Provide the (x, y) coordinate of the cell's center where the given text is located.  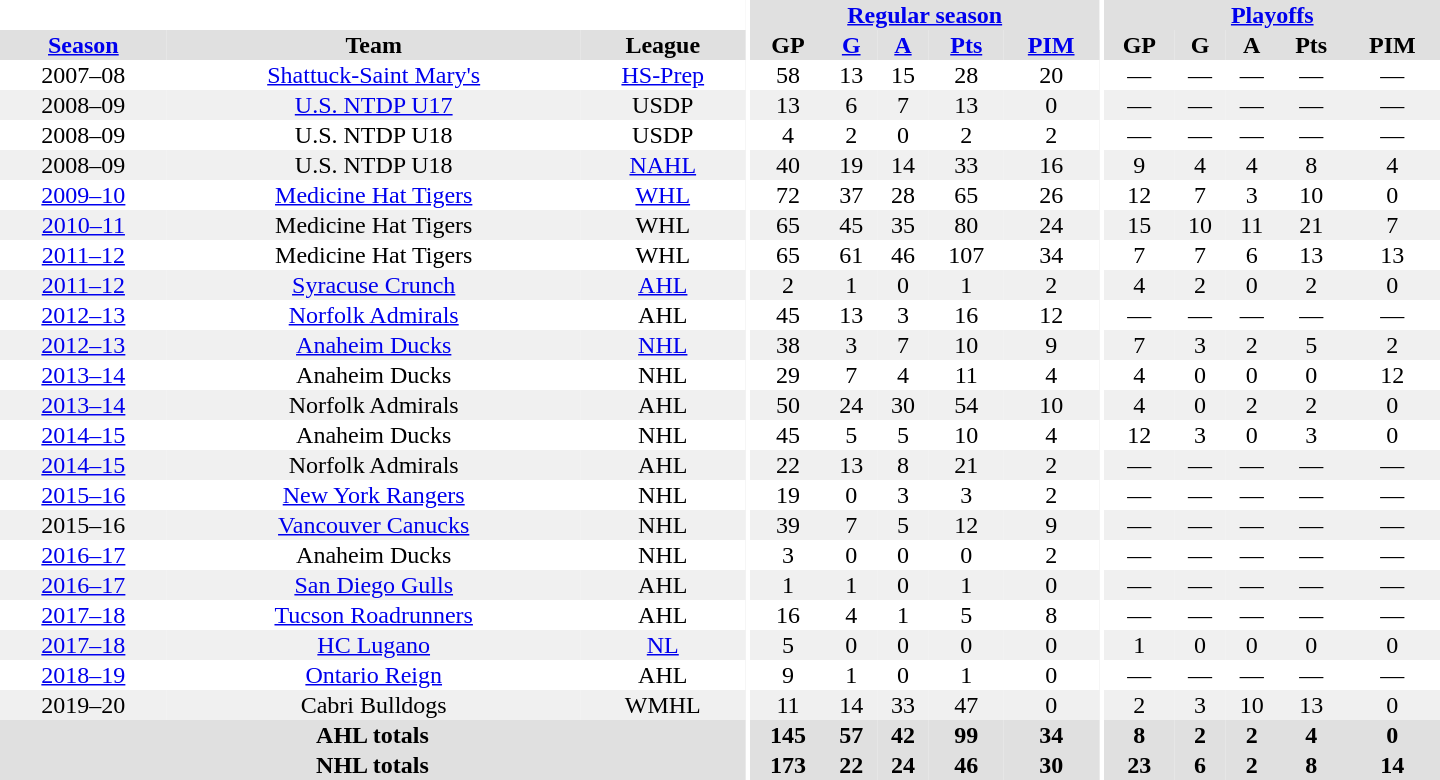
47 (966, 705)
Team (374, 45)
Tucson Roadrunners (374, 615)
107 (966, 255)
61 (851, 255)
173 (788, 765)
42 (903, 735)
99 (966, 735)
HS-Prep (663, 75)
Ontario Reign (374, 675)
37 (851, 195)
2018–19 (84, 675)
2007–08 (84, 75)
NL (663, 645)
2010–11 (84, 225)
NAHL (663, 165)
58 (788, 75)
145 (788, 735)
League (663, 45)
Vancouver Canucks (374, 525)
NHL totals (372, 765)
57 (851, 735)
WMHL (663, 705)
26 (1052, 195)
54 (966, 405)
35 (903, 225)
Cabri Bulldogs (374, 705)
Shattuck-Saint Mary's (374, 75)
Syracuse Crunch (374, 285)
2019–20 (84, 705)
40 (788, 165)
Regular season (925, 15)
23 (1140, 765)
20 (1052, 75)
HC Lugano (374, 645)
Season (84, 45)
2009–10 (84, 195)
AHL totals (372, 735)
50 (788, 405)
39 (788, 525)
80 (966, 225)
San Diego Gulls (374, 585)
U.S. NTDP U17 (374, 105)
38 (788, 345)
72 (788, 195)
New York Rangers (374, 495)
29 (788, 375)
Playoffs (1272, 15)
